Return (x, y) of the center of cell containing provided text 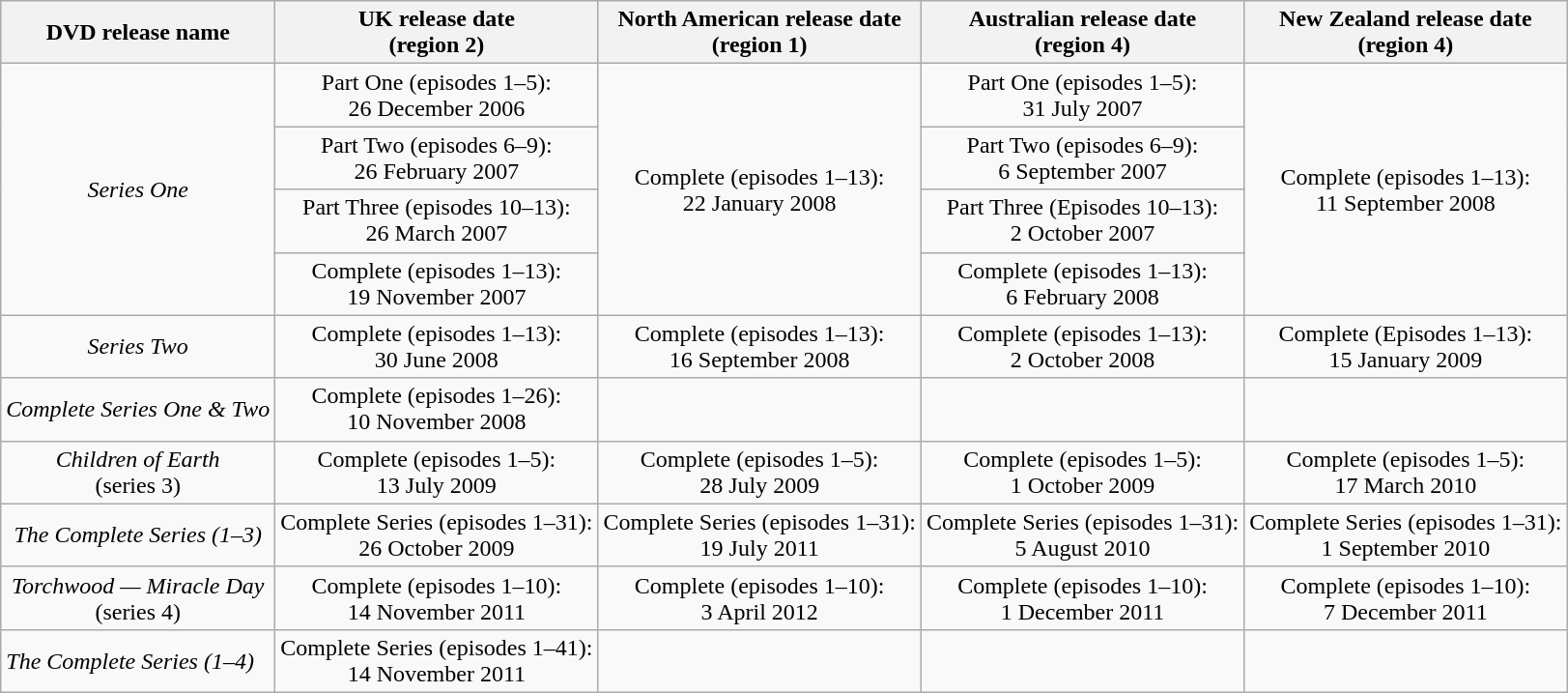
Australian release date(region 4) (1082, 33)
North American release date(region 1) (759, 33)
Part Three (Episodes 10–13):2 October 2007 (1082, 220)
Complete (episodes 1–5):17 March 2010 (1406, 472)
Children of Earth(series 3) (138, 472)
Complete (episodes 1–13):30 June 2008 (437, 346)
Complete (episodes 1–5):28 July 2009 (759, 472)
Part Two (episodes 6–9):26 February 2007 (437, 159)
Complete Series One & Two (138, 410)
Complete (episodes 1–10):14 November 2011 (437, 597)
Part Three (episodes 10–13):26 March 2007 (437, 220)
The Complete Series (1–4) (138, 661)
Complete (episodes 1–10):3 April 2012 (759, 597)
Complete (episodes 1–13):16 September 2008 (759, 346)
Complete (episodes 1–13):2 October 2008 (1082, 346)
Series Two (138, 346)
Series One (138, 189)
Complete (Episodes 1–13):15 January 2009 (1406, 346)
Complete (episodes 1–5):1 October 2009 (1082, 472)
Part Two (episodes 6–9):6 September 2007 (1082, 159)
Complete (episodes 1–10):7 December 2011 (1406, 597)
Complete (episodes 1–10):1 December 2011 (1082, 597)
Complete Series (episodes 1–31):26 October 2009 (437, 535)
The Complete Series (1–3) (138, 535)
Complete (episodes 1–13):6 February 2008 (1082, 284)
Complete Series (episodes 1–41):14 November 2011 (437, 661)
Complete Series (episodes 1–31):19 July 2011 (759, 535)
Complete (episodes 1–26):10 November 2008 (437, 410)
Torchwood — Miracle Day(series 4) (138, 597)
Complete (episodes 1–5):13 July 2009 (437, 472)
Complete (episodes 1–13):11 September 2008 (1406, 189)
DVD release name (138, 33)
Part One (episodes 1–5):31 July 2007 (1082, 95)
Complete (episodes 1–13):22 January 2008 (759, 189)
New Zealand release date(region 4) (1406, 33)
Part One (episodes 1–5):26 December 2006 (437, 95)
UK release date(region 2) (437, 33)
Complete Series (episodes 1–31):1 September 2010 (1406, 535)
Complete (episodes 1–13):19 November 2007 (437, 284)
Complete Series (episodes 1–31):5 August 2010 (1082, 535)
